Capture the cell that displays the provided text and extract its [X, Y] central coordinate. 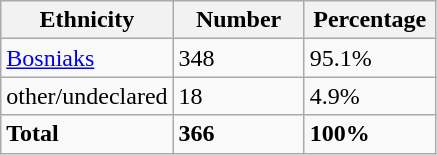
4.9% [370, 96]
other/undeclared [87, 96]
18 [238, 96]
Number [238, 20]
95.1% [370, 58]
348 [238, 58]
100% [370, 134]
366 [238, 134]
Bosniaks [87, 58]
Percentage [370, 20]
Total [87, 134]
Ethnicity [87, 20]
